Find where the given text appears and provide that cell's center as [x, y] coordinate. 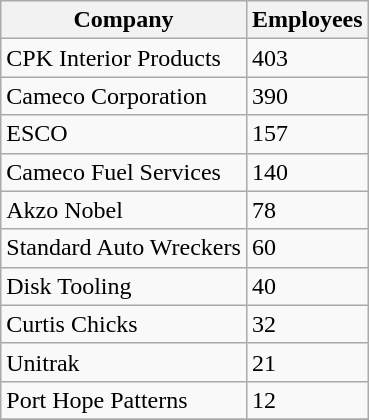
21 [307, 362]
140 [307, 172]
157 [307, 134]
403 [307, 58]
Unitrak [124, 362]
390 [307, 96]
ESCO [124, 134]
Disk Tooling [124, 286]
Akzo Nobel [124, 210]
Cameco Fuel Services [124, 172]
Employees [307, 20]
Cameco Corporation [124, 96]
Company [124, 20]
12 [307, 400]
60 [307, 248]
32 [307, 324]
Port Hope Patterns [124, 400]
Standard Auto Wreckers [124, 248]
40 [307, 286]
78 [307, 210]
Curtis Chicks [124, 324]
CPK Interior Products [124, 58]
